Capture the cell that displays the provided text and extract its (X, Y) central coordinate. 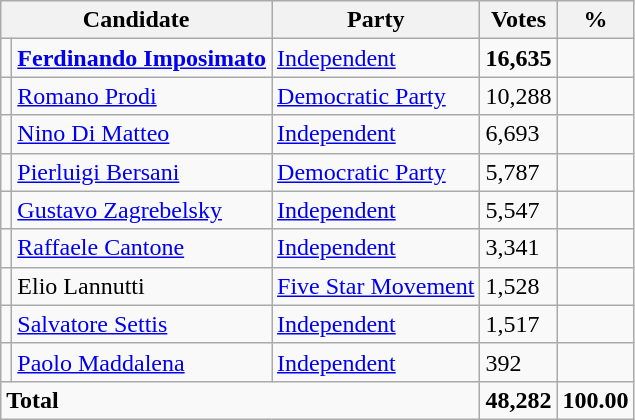
Romano Prodi (142, 96)
5,787 (518, 172)
6,693 (518, 134)
Paolo Maddalena (142, 362)
Total (240, 400)
Votes (518, 20)
Salvatore Settis (142, 324)
1,528 (518, 286)
392 (518, 362)
1,517 (518, 324)
Nino Di Matteo (142, 134)
% (596, 20)
10,288 (518, 96)
Gustavo Zagrebelsky (142, 210)
Candidate (136, 20)
5,547 (518, 210)
Elio Lannutti (142, 286)
48,282 (518, 400)
Raffaele Cantone (142, 248)
Pierluigi Bersani (142, 172)
Five Star Movement (376, 286)
100.00 (596, 400)
Party (376, 20)
3,341 (518, 248)
Ferdinando Imposimato (142, 58)
16,635 (518, 58)
